Scan for the cell matching the given text and deliver its (x, y) coordinate at center. 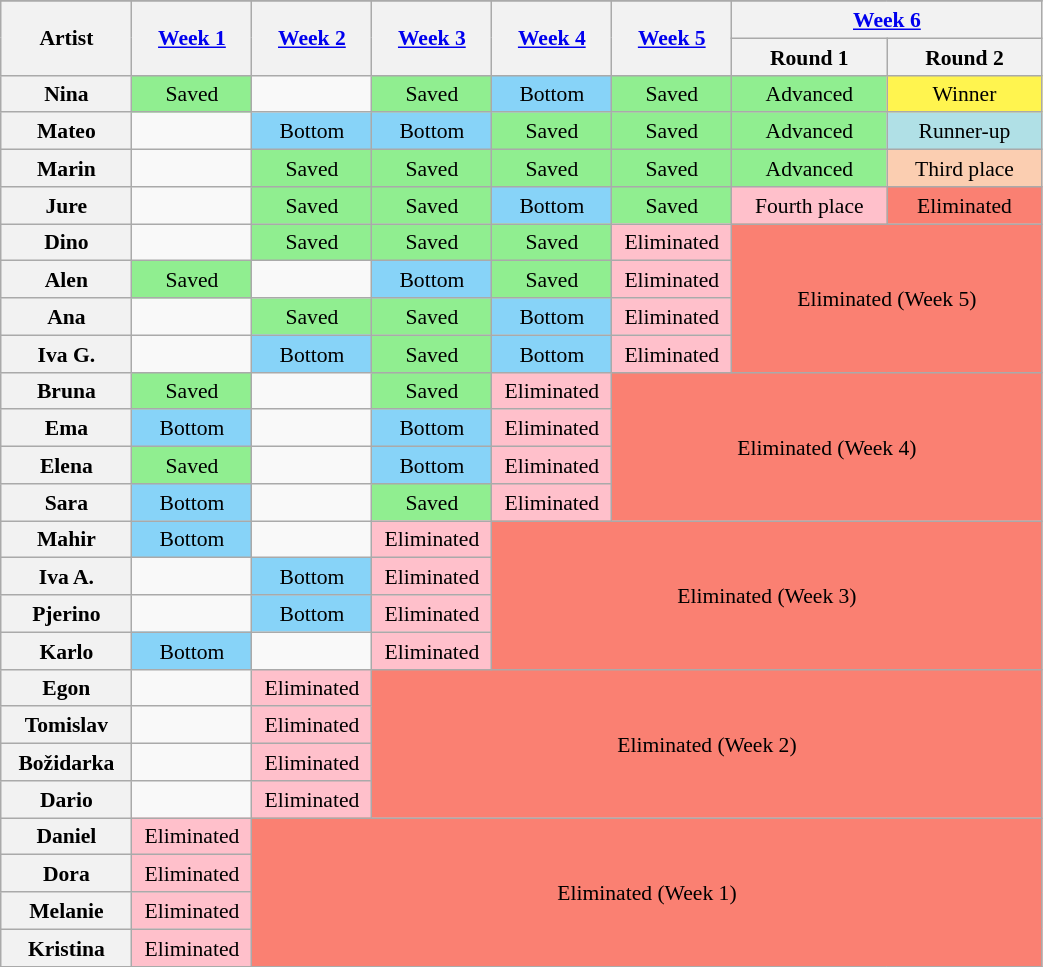
Week 1 (192, 38)
Fourth place (810, 206)
Ema (66, 428)
Round 1 (810, 56)
Jure (66, 206)
Melanie (66, 910)
Iva A. (66, 576)
Runner-up (964, 132)
Week 6 (887, 20)
Eliminated (Week 2) (707, 743)
Iva G. (66, 354)
Mahir (66, 540)
Karlo (66, 650)
Sara (66, 502)
Egon (66, 688)
Elena (66, 466)
Round 2 (964, 56)
Dora (66, 874)
Winner (964, 94)
Eliminated (Week 3) (767, 595)
Eliminated (Week 1) (647, 892)
Third place (964, 168)
Ana (66, 316)
Dario (66, 800)
Kristina (66, 948)
Nina (66, 94)
Week 3 (432, 38)
Bruna (66, 390)
Week 2 (312, 38)
Week 5 (672, 38)
Eliminated (Week 4) (827, 446)
Alen (66, 280)
Božidarka (66, 762)
Pjerino (66, 614)
Dino (66, 242)
Mateo (66, 132)
Tomislav (66, 726)
Artist (66, 38)
Marin (66, 168)
Week 4 (552, 38)
Eliminated (Week 5) (887, 298)
Daniel (66, 836)
